Output the [X, Y] coordinate of the center of the cell containing the given text.  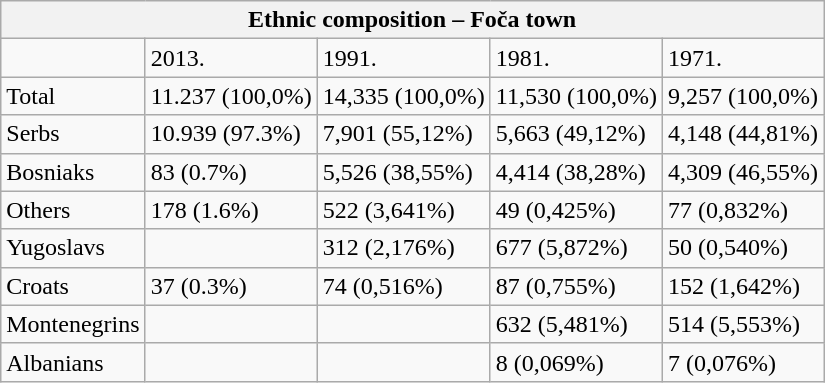
514 (5,553%) [742, 324]
Croats [73, 286]
4,414 (38,28%) [576, 172]
7,901 (55,12%) [404, 134]
14,335 (100,0%) [404, 96]
312 (2,176%) [404, 248]
Ethnic composition – Foča town [412, 20]
11,530 (100,0%) [576, 96]
Others [73, 210]
9,257 (100,0%) [742, 96]
49 (0,425%) [576, 210]
Montenegrins [73, 324]
178 (1.6%) [231, 210]
87 (0,755%) [576, 286]
1971. [742, 58]
Yugoslavs [73, 248]
152 (1,642%) [742, 286]
Serbs [73, 134]
10.939 (97.3%) [231, 134]
677 (5,872%) [576, 248]
Albanians [73, 362]
Total [73, 96]
4,148 (44,81%) [742, 134]
1981. [576, 58]
8 (0,069%) [576, 362]
83 (0.7%) [231, 172]
632 (5,481%) [576, 324]
522 (3,641%) [404, 210]
77 (0,832%) [742, 210]
5,526 (38,55%) [404, 172]
74 (0,516%) [404, 286]
37 (0.3%) [231, 286]
4,309 (46,55%) [742, 172]
11.237 (100,0%) [231, 96]
1991. [404, 58]
7 (0,076%) [742, 362]
5,663 (49,12%) [576, 134]
50 (0,540%) [742, 248]
Bosniaks [73, 172]
2013. [231, 58]
